For the text-containing cell, return its midpoint in (X, Y) coordinate format. 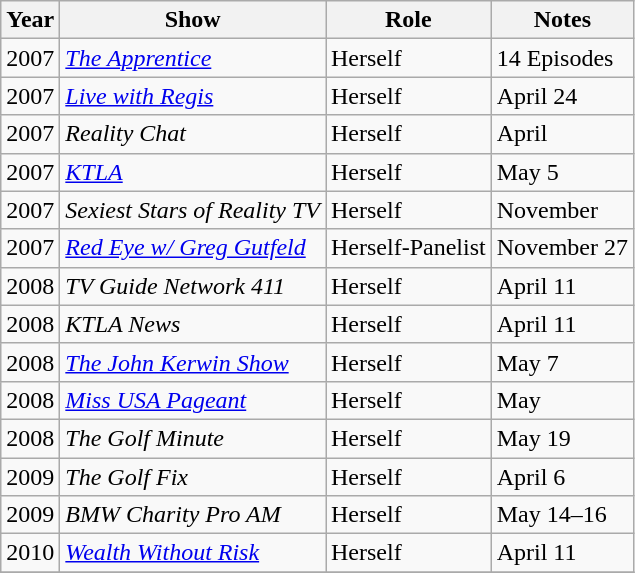
Notes (562, 20)
Sexiest Stars of Reality TV (193, 210)
Role (409, 20)
May 14–16 (562, 515)
Live with Regis (193, 96)
Miss USA Pageant (193, 400)
May 7 (562, 362)
KTLA News (193, 324)
TV Guide Network 411 (193, 286)
14 Episodes (562, 58)
Wealth Without Risk (193, 553)
May (562, 400)
May 19 (562, 438)
The John Kerwin Show (193, 362)
The Apprentice (193, 58)
November (562, 210)
BMW Charity Pro AM (193, 515)
Year (30, 20)
November 27 (562, 248)
The Golf Fix (193, 477)
Red Eye w/ Greg Gutfeld (193, 248)
April 24 (562, 96)
April (562, 134)
Reality Chat (193, 134)
2010 (30, 553)
Herself-Panelist (409, 248)
The Golf Minute (193, 438)
May 5 (562, 172)
April 6 (562, 477)
Show (193, 20)
KTLA (193, 172)
